Extract the (x, y) coordinate from the center of the cell holding the provided text.  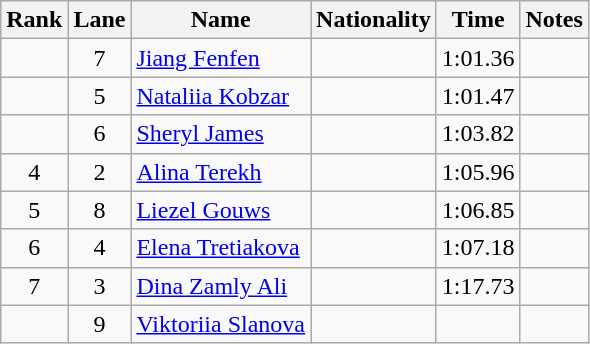
Name (221, 20)
Nataliia Kobzar (221, 96)
9 (100, 324)
Time (478, 20)
Lane (100, 20)
1:01.47 (478, 96)
Jiang Fenfen (221, 58)
1:07.18 (478, 248)
1:17.73 (478, 286)
1:05.96 (478, 172)
Viktoriia Slanova (221, 324)
Liezel Gouws (221, 210)
Sheryl James (221, 134)
Nationality (374, 20)
Alina Terekh (221, 172)
1:03.82 (478, 134)
1:01.36 (478, 58)
8 (100, 210)
3 (100, 286)
1:06.85 (478, 210)
Notes (554, 20)
Rank (34, 20)
Dina Zamly Ali (221, 286)
2 (100, 172)
Elena Tretiakova (221, 248)
